Detect which cell encompasses the target text, then output its (x, y) center coordinate. 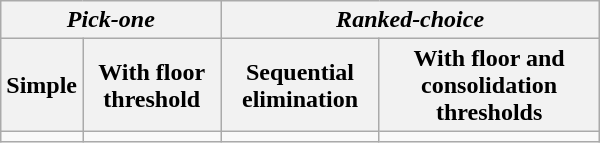
Simple (42, 85)
Pick-one (111, 20)
Ranked-choice (410, 20)
With floor and consolidation thresholds (489, 85)
Sequential elimination (300, 85)
With floor threshold (151, 85)
